Detect which cell encompasses the target text, then output its [X, Y] center coordinate. 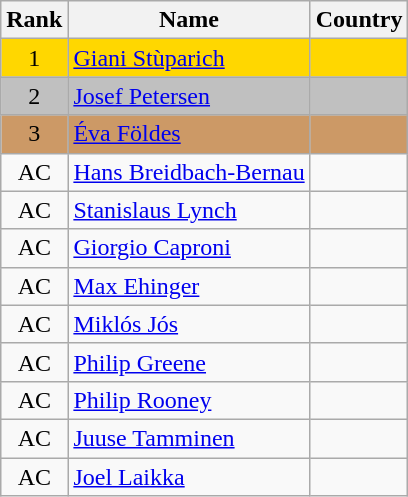
2 [34, 96]
Name [189, 20]
Stanislaus Lynch [189, 210]
3 [34, 134]
Josef Petersen [189, 96]
Philip Rooney [189, 400]
1 [34, 58]
Philip Greene [189, 362]
Juuse Tamminen [189, 438]
Giorgio Caproni [189, 248]
Giani Stùparich [189, 58]
Rank [34, 20]
Joel Laikka [189, 477]
Éva Földes [189, 134]
Country [359, 20]
Max Ehinger [189, 286]
Miklós Jós [189, 324]
Hans Breidbach-Bernau [189, 172]
